Return the [X, Y] coordinate for the center point of the cell that contains the specified text.  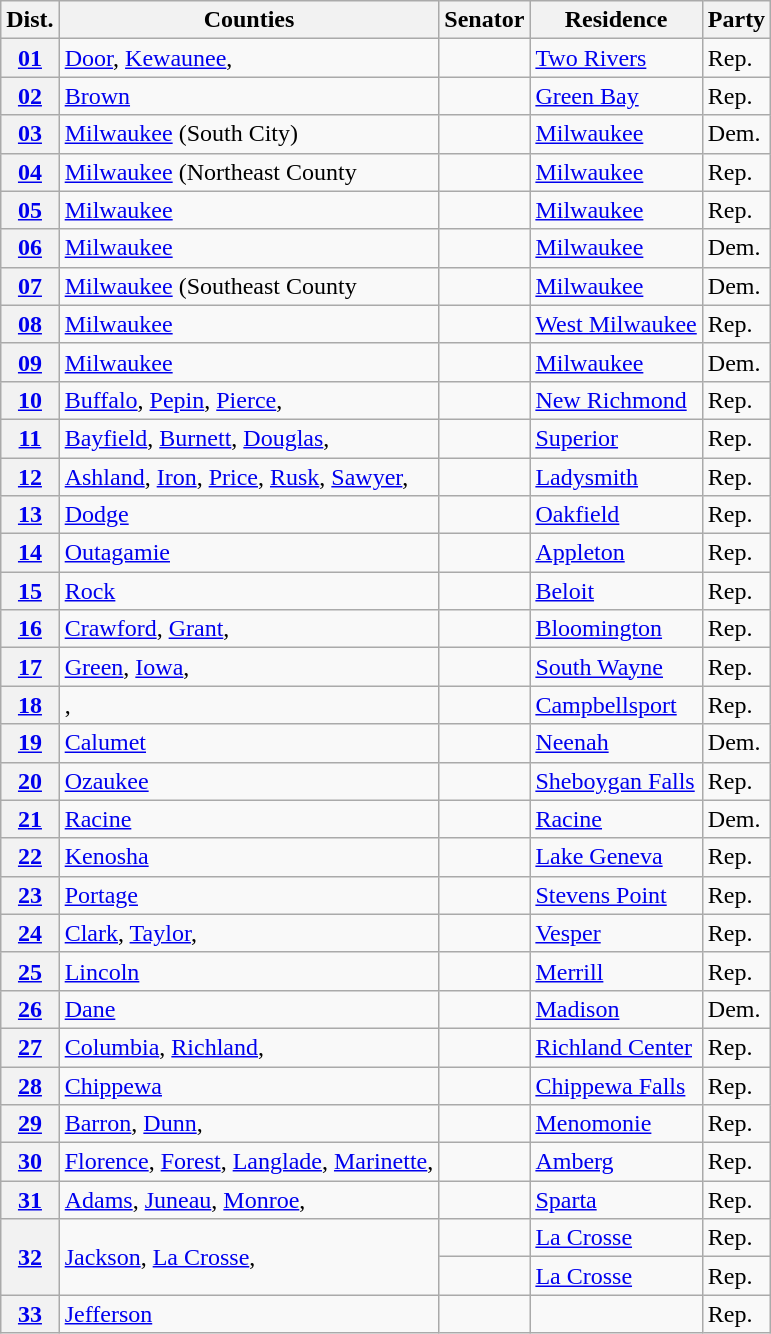
Residence [616, 20]
Beloit [616, 591]
29 [30, 1124]
13 [30, 515]
Chippewa [249, 1085]
Vesper [616, 933]
Calumet [249, 743]
23 [30, 895]
18 [30, 705]
Buffalo, Pepin, Pierce, [249, 400]
, [249, 705]
Columbia, Richland, [249, 1047]
Appleton [616, 553]
New Richmond [616, 400]
10 [30, 400]
14 [30, 553]
Sparta [616, 1200]
Chippewa Falls [616, 1085]
Green Bay [616, 96]
Madison [616, 1009]
Amberg [616, 1162]
Barron, Dunn, [249, 1124]
Ozaukee [249, 781]
Dane [249, 1009]
Door, Kewaunee, [249, 58]
Bayfield, Burnett, Douglas, [249, 438]
20 [30, 781]
Sheboygan Falls [616, 781]
Menomonie [616, 1124]
Ashland, Iron, Price, Rusk, Sawyer, [249, 477]
Portage [249, 895]
Crawford, Grant, [249, 629]
22 [30, 857]
19 [30, 743]
Oakfield [616, 515]
Campbellsport [616, 705]
16 [30, 629]
28 [30, 1085]
09 [30, 362]
Lake Geneva [616, 857]
Lincoln [249, 971]
02 [30, 96]
Adams, Juneau, Monroe, [249, 1200]
Outagamie [249, 553]
Milwaukee (Northeast County [249, 172]
11 [30, 438]
Green, Iowa, [249, 667]
33 [30, 1314]
Brown [249, 96]
Party [736, 20]
21 [30, 819]
04 [30, 172]
Counties [249, 20]
Kenosha [249, 857]
17 [30, 667]
12 [30, 477]
Superior [616, 438]
Jackson, La Crosse, [249, 1257]
Neenah [616, 743]
01 [30, 58]
Bloomington [616, 629]
Milwaukee (Southeast County [249, 286]
Milwaukee (South City) [249, 134]
32 [30, 1257]
Richland Center [616, 1047]
Florence, Forest, Langlade, Marinette, [249, 1162]
24 [30, 933]
Stevens Point [616, 895]
15 [30, 591]
08 [30, 324]
05 [30, 210]
03 [30, 134]
Dist. [30, 20]
30 [30, 1162]
Ladysmith [616, 477]
25 [30, 971]
Two Rivers [616, 58]
31 [30, 1200]
Jefferson [249, 1314]
Merrill [616, 971]
06 [30, 248]
Senator [484, 20]
26 [30, 1009]
Dodge [249, 515]
South Wayne [616, 667]
West Milwaukee [616, 324]
Rock [249, 591]
07 [30, 286]
Clark, Taylor, [249, 933]
27 [30, 1047]
